Determine the [x, y] coordinate at the center of the cell enclosing the given text.  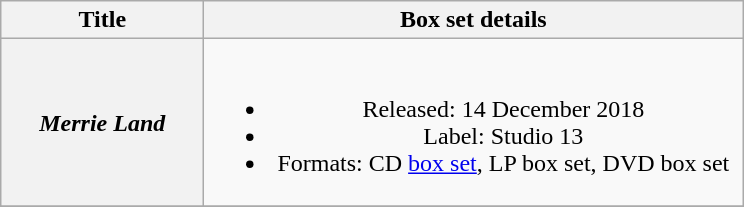
Released: 14 December 2018Label: Studio 13Formats: CD box set, LP box set, DVD box set [474, 122]
Merrie Land [102, 122]
Box set details [474, 20]
Title [102, 20]
